From the cell containing the given text, extract its center point as [x, y] coordinate. 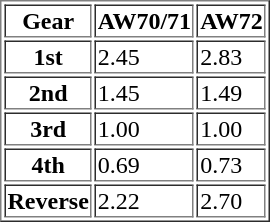
1st [48, 56]
1.49 [232, 92]
Gear [48, 20]
0.69 [144, 164]
2.45 [144, 56]
2.83 [232, 56]
2nd [48, 92]
0.73 [232, 164]
AW70/71 [144, 20]
2.22 [144, 200]
3rd [48, 128]
1.45 [144, 92]
2.70 [232, 200]
Reverse [48, 200]
AW72 [232, 20]
4th [48, 164]
